From the cell containing the given text, extract its center point as (X, Y) coordinate. 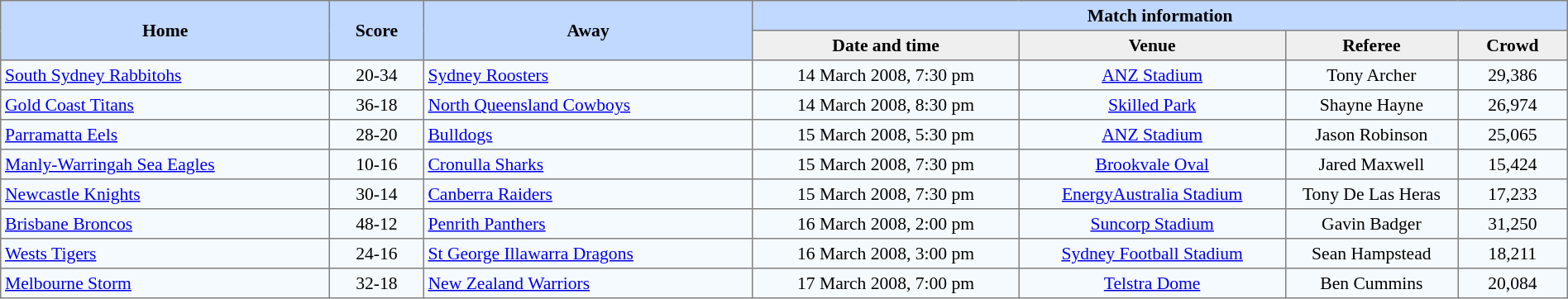
Newcastle Knights (165, 194)
Ben Cummins (1371, 283)
Venue (1152, 45)
South Sydney Rabbitohs (165, 75)
Score (377, 31)
EnergyAustralia Stadium (1152, 194)
St George Illawarra Dragons (588, 254)
Jared Maxwell (1371, 164)
14 March 2008, 8:30 pm (886, 105)
Away (588, 31)
10-16 (377, 164)
Wests Tigers (165, 254)
26,974 (1513, 105)
Match information (1159, 16)
Cronulla Sharks (588, 164)
Canberra Raiders (588, 194)
20,084 (1513, 283)
36-18 (377, 105)
New Zealand Warriors (588, 283)
Date and time (886, 45)
29,386 (1513, 75)
Shayne Hayne (1371, 105)
17 March 2008, 7:00 pm (886, 283)
Skilled Park (1152, 105)
Jason Robinson (1371, 135)
Brookvale Oval (1152, 164)
Tony Archer (1371, 75)
16 March 2008, 3:00 pm (886, 254)
Sean Hampstead (1371, 254)
Brisbane Broncos (165, 224)
Melbourne Storm (165, 283)
14 March 2008, 7:30 pm (886, 75)
25,065 (1513, 135)
Sydney Football Stadium (1152, 254)
15 March 2008, 5:30 pm (886, 135)
17,233 (1513, 194)
15,424 (1513, 164)
Tony De Las Heras (1371, 194)
North Queensland Cowboys (588, 105)
Home (165, 31)
Crowd (1513, 45)
Penrith Panthers (588, 224)
31,250 (1513, 224)
Bulldogs (588, 135)
48-12 (377, 224)
Parramatta Eels (165, 135)
32-18 (377, 283)
20-34 (377, 75)
Referee (1371, 45)
28-20 (377, 135)
Gold Coast Titans (165, 105)
Telstra Dome (1152, 283)
16 March 2008, 2:00 pm (886, 224)
Suncorp Stadium (1152, 224)
Manly-Warringah Sea Eagles (165, 164)
Gavin Badger (1371, 224)
Sydney Roosters (588, 75)
18,211 (1513, 254)
30-14 (377, 194)
24-16 (377, 254)
